Locate the cell with the specified text and output its (x, y) center coordinate. 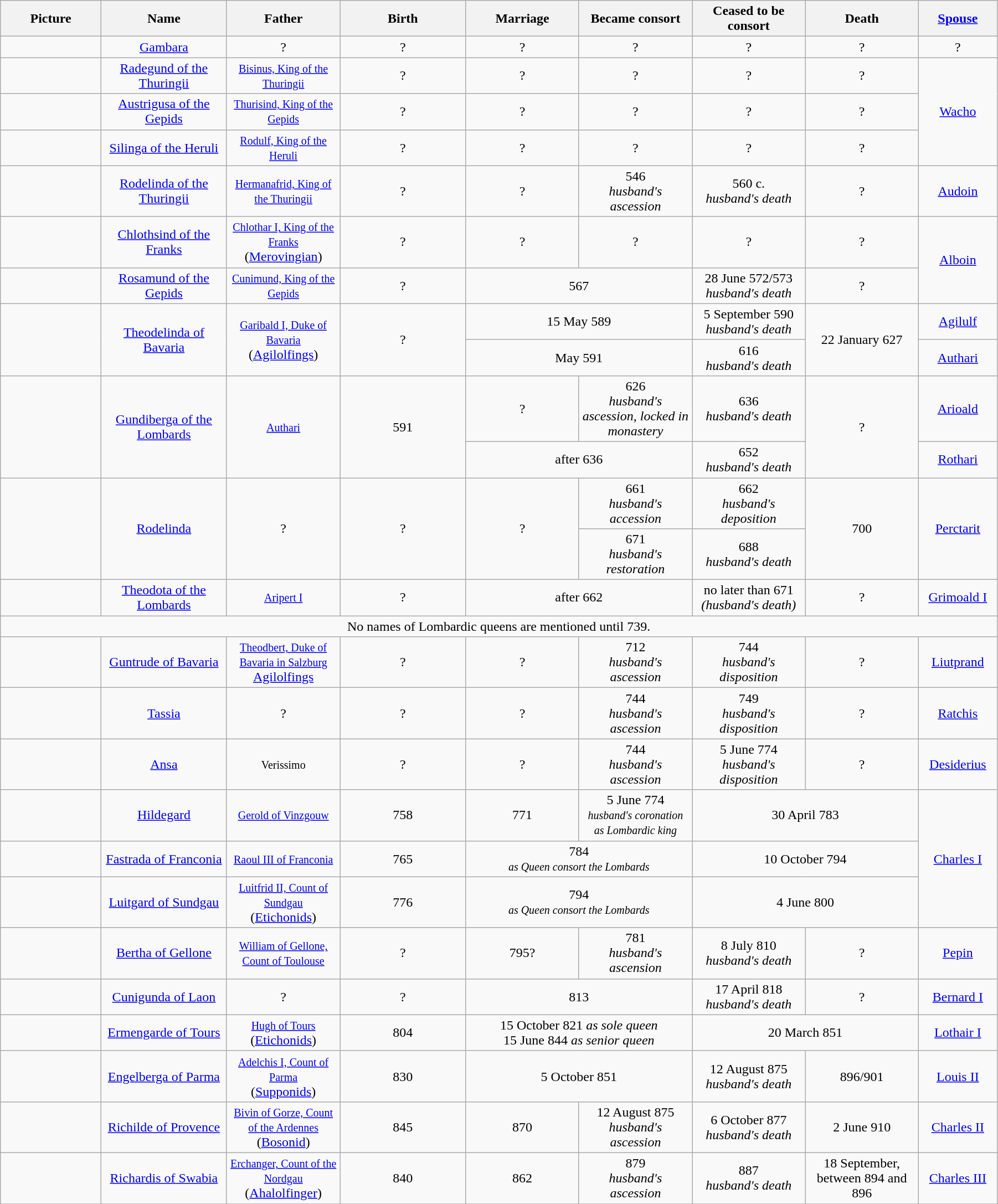
591 (403, 426)
Cunimund, King of the Gepids (283, 286)
616husband's death (749, 358)
Hildegard (164, 815)
758 (403, 815)
5 June 774husband's coronation as Lombardic king (635, 815)
Silinga of the Heruli (164, 147)
Hugh of Tours(Etichonids) (283, 1032)
4 June 800 (805, 902)
Lothair I (958, 1032)
18 September, between 894 and 896 (862, 1178)
652husband's death (749, 460)
15 October 821 as sole queen15 June 844 as senior queen (579, 1032)
Bernard I (958, 997)
Aripert I (283, 598)
662husband's deposition (749, 503)
6 October 877husband's death (749, 1127)
700 (862, 528)
Perctarit (958, 528)
776 (403, 902)
671husband's restoration (635, 554)
28 June 572/573husband's death (749, 286)
Chlothsind of the Franks (164, 242)
Garibald I, Duke of Bavaria(Agilolfings) (283, 339)
804 (403, 1032)
Louis II (958, 1076)
Bisinus, King of the Thuringii (283, 75)
8 July 810husband's death (749, 953)
Gerold of Vinzgouw (283, 815)
636husband's death (749, 409)
Name (164, 19)
771 (522, 815)
Ratchis (958, 713)
749husband's disposition (749, 713)
15 May 589 (579, 321)
Marriage (522, 19)
22 January 627 (862, 339)
Ceased to be consort (749, 19)
Theodbert, Duke of Bavaria in Salzburg Agilolfings (283, 662)
765 (403, 858)
Richilde of Provence (164, 1127)
30 April 783 (805, 815)
862 (522, 1178)
Verissimo (283, 764)
661husband's accession (635, 503)
Agilulf (958, 321)
Bertha of Gellone (164, 953)
Ermengarde of Tours (164, 1032)
Rosamund of the Gepids (164, 286)
William of Gellone, Count of Toulouse (283, 953)
896/901 (862, 1076)
2 June 910 (862, 1127)
712husband's ascession (635, 662)
Liutprand (958, 662)
879husband's ascession (635, 1178)
Charles II (958, 1127)
17 April 818husband's death (749, 997)
Tassia (164, 713)
Alboin (958, 260)
Chlothar I, King of the Franks(Merovingian) (283, 242)
Audoin (958, 191)
Charles III (958, 1178)
Father (283, 19)
Spouse (958, 19)
560 c.husband's death (749, 191)
781husband's ascension (635, 953)
Charles I (958, 858)
Theodota of the Lombards (164, 598)
12 August 875husband's death (749, 1076)
Radegund of the Thuringii (164, 75)
Picture (51, 19)
Rodulf, King of the Heruli (283, 147)
May 591 (579, 358)
20 March 851 (805, 1032)
Erchanger, Count of the Nordgau(Ahalolfinger) (283, 1178)
Cunigunda of Laon (164, 997)
567 (579, 286)
Ansa (164, 764)
887husband's death (749, 1178)
Grimoald I (958, 598)
Death (862, 19)
813 (579, 997)
Luitfrid II, Count of Sundgau(Etichonids) (283, 902)
no later than 671(husband's death) (749, 598)
840 (403, 1178)
after 636 (579, 460)
Rothari (958, 460)
870 (522, 1127)
Guntrude of Bavaria (164, 662)
Desiderius (958, 764)
Richardis of Swabia (164, 1178)
845 (403, 1127)
830 (403, 1076)
784as Queen consort the Lombards (579, 858)
744husband's disposition (749, 662)
Wacho (958, 112)
546husband's ascession (635, 191)
Gambara (164, 47)
688husband's death (749, 554)
Gundiberga of the Lombards (164, 426)
10 October 794 (805, 858)
5 September 590husband's death (749, 321)
Arioald (958, 409)
5 October 851 (579, 1076)
Fastrada of Franconia (164, 858)
Raoul III of Franconia (283, 858)
Theodelinda of Bavaria (164, 339)
Became consort (635, 19)
12 August 875husband's ascession (635, 1127)
Birth (403, 19)
Thurisind, King of the Gepids (283, 112)
795? (522, 953)
after 662 (579, 598)
No names of Lombardic queens are mentioned until 739. (499, 626)
Rodelinda (164, 528)
5 June 774husband's disposition (749, 764)
626husband's ascession, locked in monastery (635, 409)
Hermanafrid, King of the Thuringii (283, 191)
794as Queen consort the Lombards (579, 902)
Austrigusa of the Gepids (164, 112)
Engelberga of Parma (164, 1076)
Adelchis I, Count of Parma(Supponids) (283, 1076)
Rodelinda of the Thuringii (164, 191)
Luitgard of Sundgau (164, 902)
Pepin (958, 953)
Bivin of Gorze, Count of the Ardennes(Bosonid) (283, 1127)
